Find where the given text appears and provide that cell's center as [X, Y] coordinate. 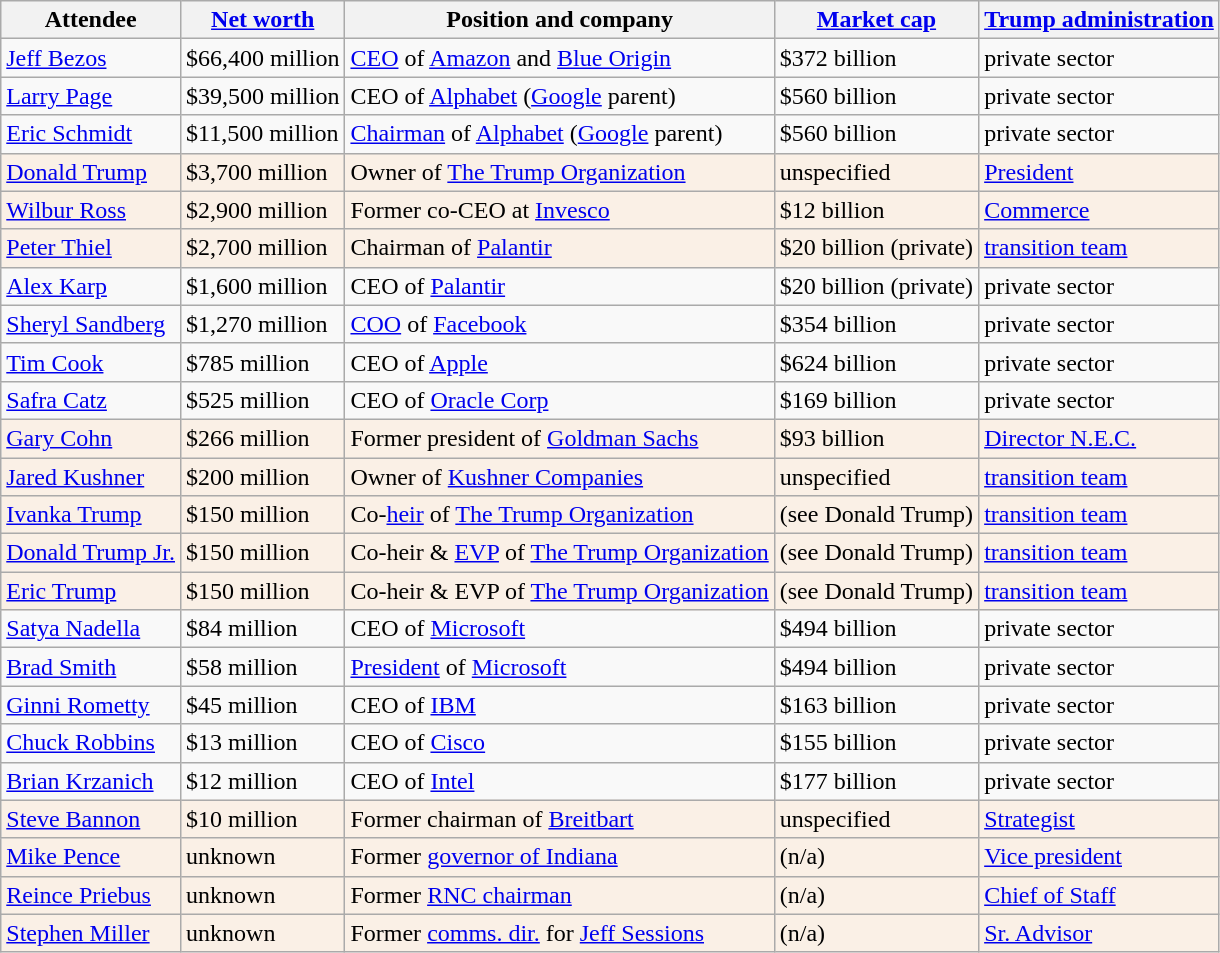
Trump administration [1100, 20]
Former president of Goldman Sachs [560, 438]
Steve Bannon [91, 819]
$11,500 million [263, 134]
Peter Thiel [91, 248]
Chairman of Palantir [560, 248]
Position and company [560, 20]
Ivanka Trump [91, 515]
Safra Catz [91, 400]
Ginni Rometty [91, 705]
Former co-CEO at Invesco [560, 210]
CEO of Intel [560, 781]
CEO of Alphabet (Google parent) [560, 96]
President [1100, 172]
Reince Priebus [91, 895]
Strategist [1100, 819]
Eric Trump [91, 591]
Brad Smith [91, 667]
Attendee [91, 20]
Commerce [1100, 210]
Chuck Robbins [91, 743]
$3,700 million [263, 172]
$624 billion [876, 362]
CEO of Cisco [560, 743]
Mike Pence [91, 857]
Former governor of Indiana [560, 857]
Co-heir of The Trump Organization [560, 515]
CEO of Apple [560, 362]
Tim Cook [91, 362]
$2,900 million [263, 210]
$177 billion [876, 781]
CEO of Oracle Corp [560, 400]
Former RNC chairman [560, 895]
Larry Page [91, 96]
Former chairman of Breitbart [560, 819]
Jeff Bezos [91, 58]
CEO of Microsoft [560, 629]
$12 million [263, 781]
Owner of Kushner Companies [560, 477]
Vice president [1100, 857]
Stephen Miller [91, 933]
$66,400 million [263, 58]
$155 billion [876, 743]
Director N.E.C. [1100, 438]
Wilbur Ross [91, 210]
$2,700 million [263, 248]
Market cap [876, 20]
$84 million [263, 629]
$12 billion [876, 210]
COO of Facebook [560, 324]
$200 million [263, 477]
CEO of Palantir [560, 286]
$1,600 million [263, 286]
$45 million [263, 705]
Chief of Staff [1100, 895]
Brian Krzanich [91, 781]
$169 billion [876, 400]
Donald Trump [91, 172]
Donald Trump Jr. [91, 553]
$266 million [263, 438]
$13 million [263, 743]
Former comms. dir. for Jeff Sessions [560, 933]
$58 million [263, 667]
Satya Nadella [91, 629]
$93 billion [876, 438]
$372 billion [876, 58]
Eric Schmidt [91, 134]
Gary Cohn [91, 438]
Chairman of Alphabet (Google parent) [560, 134]
$785 million [263, 362]
$10 million [263, 819]
$163 billion [876, 705]
$354 billion [876, 324]
Alex Karp [91, 286]
President of Microsoft [560, 667]
CEO of Amazon and Blue Origin [560, 58]
$1,270 million [263, 324]
Net worth [263, 20]
Sr. Advisor [1100, 933]
Owner of The Trump Organization [560, 172]
Sheryl Sandberg [91, 324]
$39,500 million [263, 96]
Jared Kushner [91, 477]
CEO of IBM [560, 705]
$525 million [263, 400]
